Locate the cell with the specified text and output its (X, Y) center coordinate. 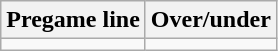
Over/under (210, 20)
Pregame line (74, 20)
